Provide the [x, y] coordinate of the cell's center where the given text is located.  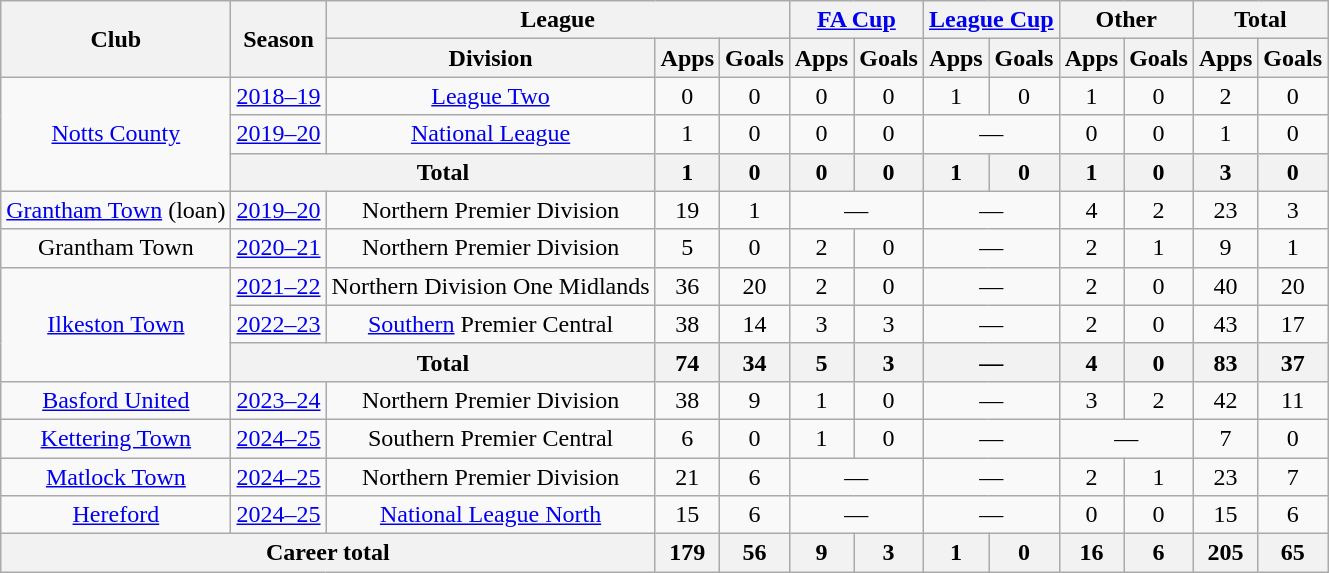
40 [1225, 286]
Season [278, 39]
2021–22 [278, 286]
42 [1225, 400]
65 [1293, 553]
179 [687, 553]
Career total [328, 553]
34 [755, 362]
Club [116, 39]
2022–23 [278, 324]
National League North [490, 515]
2023–24 [278, 400]
2018–19 [278, 96]
Ilkeston Town [116, 324]
Northern Division One Midlands [490, 286]
17 [1293, 324]
Basford United [116, 400]
Notts County [116, 134]
19 [687, 210]
205 [1225, 553]
FA Cup [856, 20]
43 [1225, 324]
Other [1126, 20]
League Two [490, 96]
36 [687, 286]
14 [755, 324]
National League [490, 134]
16 [1091, 553]
Hereford [116, 515]
League [558, 20]
11 [1293, 400]
Matlock Town [116, 477]
83 [1225, 362]
56 [755, 553]
Division [490, 58]
Grantham Town (loan) [116, 210]
2020–21 [278, 248]
Grantham Town [116, 248]
74 [687, 362]
League Cup [991, 20]
Kettering Town [116, 438]
37 [1293, 362]
21 [687, 477]
